Return the (X, Y) coordinate for the center point of the cell that contains the specified text.  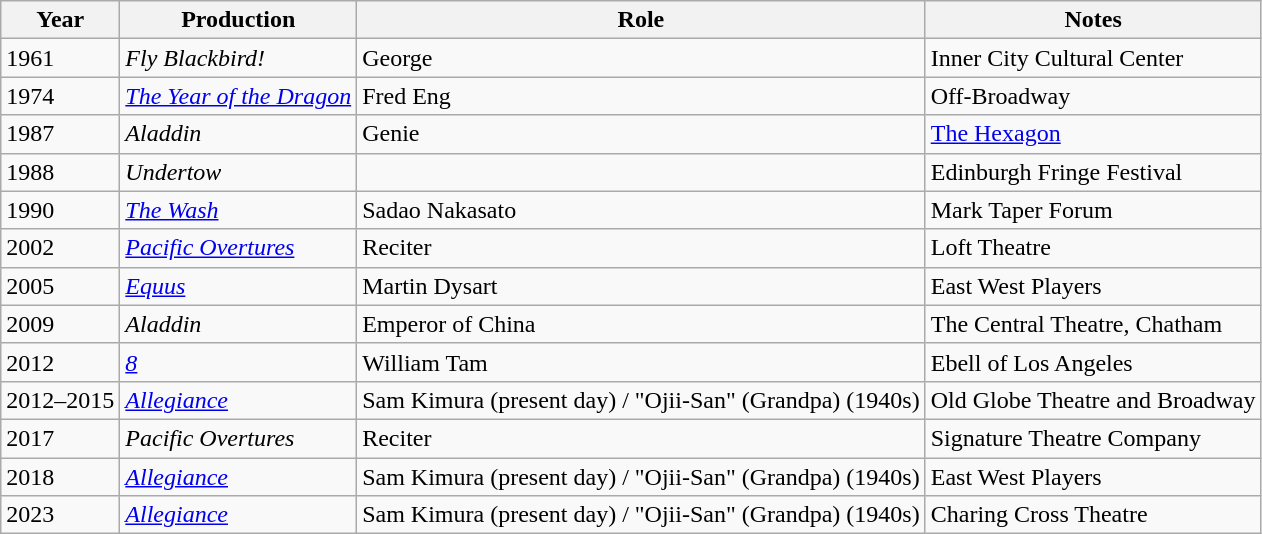
Role (642, 20)
Year (60, 20)
8 (238, 362)
Ebell of Los Angeles (1093, 362)
Off-Broadway (1093, 96)
2009 (60, 324)
2017 (60, 438)
1974 (60, 96)
Martin Dysart (642, 286)
1961 (60, 58)
Edinburgh Fringe Festival (1093, 172)
Inner City Cultural Center (1093, 58)
Sadao Nakasato (642, 210)
Undertow (238, 172)
Production (238, 20)
2002 (60, 248)
The Hexagon (1093, 134)
1990 (60, 210)
The Central Theatre, Chatham (1093, 324)
1988 (60, 172)
2012–2015 (60, 400)
Charing Cross Theatre (1093, 515)
Notes (1093, 20)
2018 (60, 477)
William Tam (642, 362)
Signature Theatre Company (1093, 438)
2012 (60, 362)
Equus (238, 286)
Fred Eng (642, 96)
2023 (60, 515)
George (642, 58)
Loft Theatre (1093, 248)
Genie (642, 134)
Emperor of China (642, 324)
1987 (60, 134)
The Year of the Dragon (238, 96)
Mark Taper Forum (1093, 210)
2005 (60, 286)
Old Globe Theatre and Broadway (1093, 400)
The Wash (238, 210)
Fly Blackbird! (238, 58)
